Identify which cell holds the provided text, then report its [x, y] central coordinate. 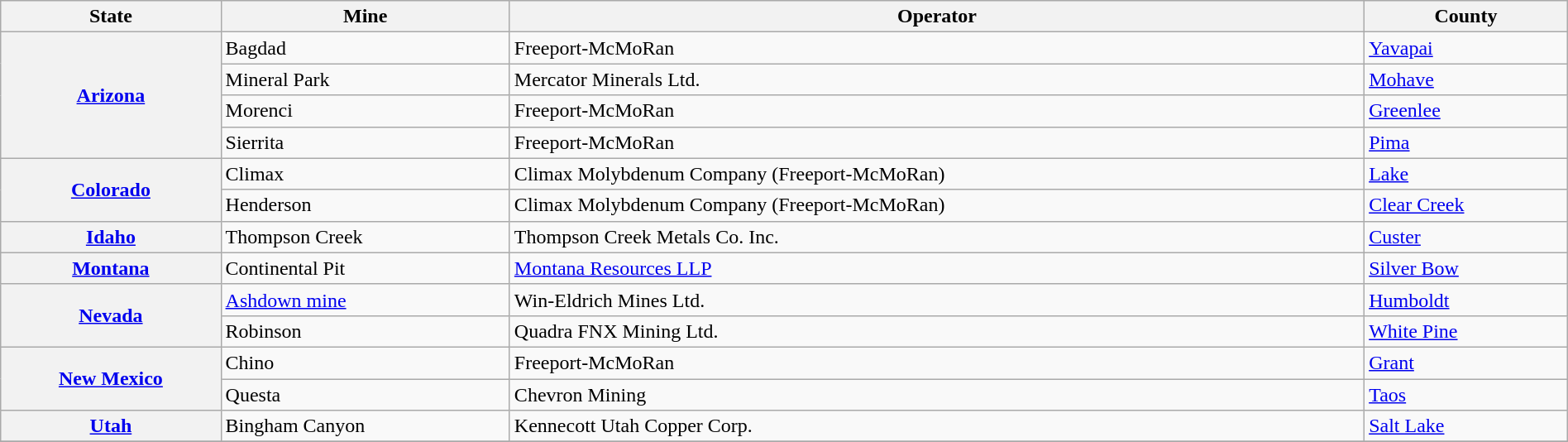
Operator [936, 17]
Quadra FNX Mining Ltd. [936, 331]
Utah [111, 426]
Questa [366, 395]
Taos [1466, 395]
Thompson Creek [366, 237]
Kennecott Utah Copper Corp. [936, 426]
Yavapai [1466, 48]
Mineral Park [366, 79]
Thompson Creek Metals Co. Inc. [936, 237]
Greenlee [1466, 111]
Chevron Mining [936, 395]
Ashdown mine [366, 300]
Colorado [111, 190]
Mohave [1466, 79]
Robinson [366, 331]
Continental Pit [366, 268]
Montana [111, 268]
Mercator Minerals Ltd. [936, 79]
Nevada [111, 315]
Mine [366, 17]
Pima [1466, 142]
Bingham Canyon [366, 426]
Grant [1466, 363]
Bagdad [366, 48]
Custer [1466, 237]
Climax [366, 174]
New Mexico [111, 378]
County [1466, 17]
Silver Bow [1466, 268]
Sierrita [366, 142]
Win-Eldrich Mines Ltd. [936, 300]
Humboldt [1466, 300]
Salt Lake [1466, 426]
Clear Creek [1466, 205]
Montana Resources LLP [936, 268]
State [111, 17]
White Pine [1466, 331]
Henderson [366, 205]
Chino [366, 363]
Morenci [366, 111]
Arizona [111, 95]
Idaho [111, 237]
Lake [1466, 174]
